Search for the cell housing the specified text and yield its (x, y) center coordinate. 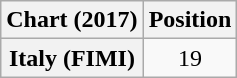
19 (190, 58)
Italy (FIMI) (72, 58)
Position (190, 20)
Chart (2017) (72, 20)
